Determine the (X, Y) coordinate at the center of the cell enclosing the given text.  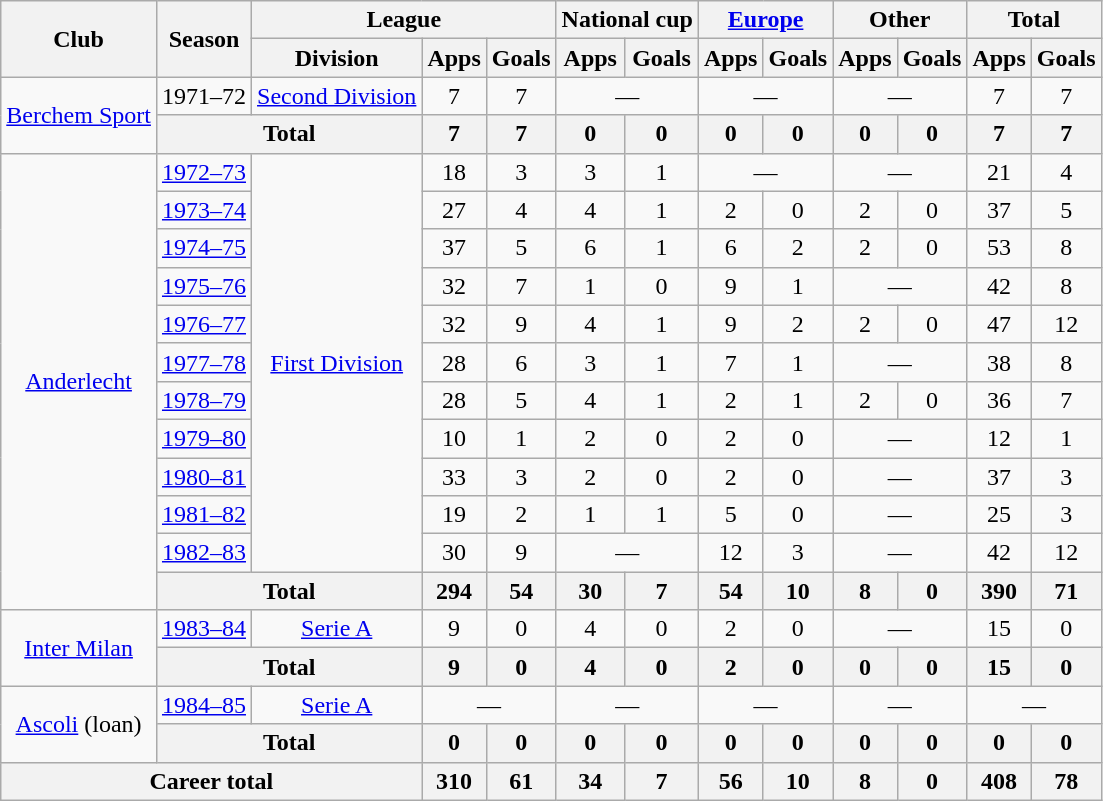
1974–75 (204, 248)
Season (204, 39)
Inter Milan (79, 648)
78 (1066, 781)
310 (454, 781)
First Division (337, 362)
27 (454, 210)
19 (454, 515)
Club (79, 39)
56 (731, 781)
36 (999, 400)
61 (521, 781)
League (404, 20)
1978–79 (204, 400)
1984–85 (204, 705)
Second Division (337, 96)
390 (999, 591)
1973–74 (204, 210)
34 (590, 781)
1980–81 (204, 477)
33 (454, 477)
1982–83 (204, 553)
1983–84 (204, 629)
21 (999, 172)
Career total (212, 781)
1977–78 (204, 362)
Ascoli (loan) (79, 724)
Other (900, 20)
47 (999, 324)
Division (337, 58)
1971–72 (204, 96)
1981–82 (204, 515)
408 (999, 781)
18 (454, 172)
Berchem Sport (79, 115)
National cup (627, 20)
71 (1066, 591)
1979–80 (204, 438)
1975–76 (204, 286)
38 (999, 362)
Anderlecht (79, 382)
25 (999, 515)
1972–73 (204, 172)
53 (999, 248)
294 (454, 591)
1976–77 (204, 324)
Europe (766, 20)
